For the text-containing cell, return its midpoint in (X, Y) coordinate format. 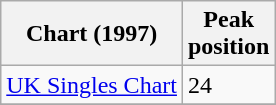
Chart (1997) (92, 34)
24 (228, 85)
Peakposition (228, 34)
UK Singles Chart (92, 85)
